Find where the given text appears and provide that cell's center as (x, y) coordinate. 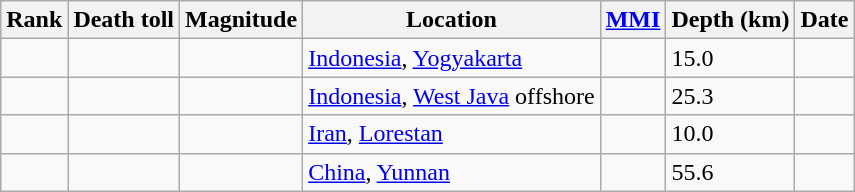
Iran, Lorestan (452, 134)
Depth (km) (730, 20)
Location (452, 20)
Magnitude (242, 20)
Indonesia, Yogyakarta (452, 58)
Date (824, 20)
25.3 (730, 96)
Death toll (124, 20)
15.0 (730, 58)
Indonesia, West Java offshore (452, 96)
MMI (633, 20)
10.0 (730, 134)
55.6 (730, 172)
China, Yunnan (452, 172)
Rank (34, 20)
